Provide the [x, y] coordinate of the cell's center where the given text is located.  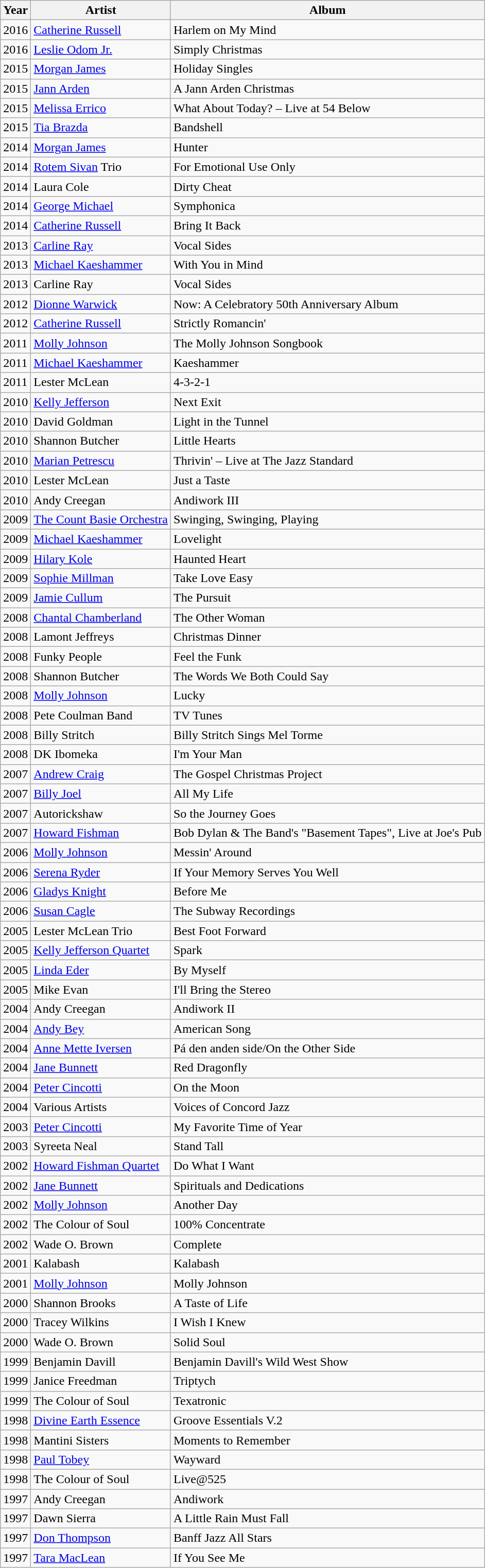
Solid Soul [327, 1342]
Benjamin Davill's Wild West Show [327, 1362]
I Wish I Knew [327, 1323]
Kelly Jefferson Quartet [101, 950]
If You See Me [327, 1558]
100% Concentrate [327, 1225]
Bring It Back [327, 225]
Howard Fishman Quartet [101, 1166]
I'll Bring the Stereo [327, 990]
Lucky [327, 696]
What About Today? – Live at 54 Below [327, 108]
Triptych [327, 1381]
Stand Tall [327, 1146]
Jamie Cullum [101, 598]
Linda Eder [101, 970]
Before Me [327, 892]
TV Tunes [327, 715]
Funky People [101, 657]
Pete Coulman Band [101, 715]
Tracey Wilkins [101, 1323]
Melissa Errico [101, 108]
Susan Cagle [101, 911]
Leslie Odom Jr. [101, 49]
George Michael [101, 206]
Artist [101, 10]
The Gospel Christmas Project [327, 774]
Mantini Sisters [101, 1440]
4-3-2-1 [327, 382]
The Subway Recordings [327, 911]
Just a Taste [327, 480]
Various Artists [101, 1107]
Messin' Around [327, 852]
The Count Basie Orchestra [101, 519]
Billy Stritch Sings Mel Torme [327, 735]
Feel the Funk [327, 657]
If Your Memory Serves You Well [327, 872]
Andy Bey [101, 1029]
Tia Brazda [101, 128]
By Myself [327, 970]
Little Hearts [327, 441]
Janice Freedman [101, 1381]
Jann Arden [101, 89]
Groove Essentials V.2 [327, 1420]
Symphonica [327, 206]
Shannon Brooks [101, 1303]
Marian Petrescu [101, 461]
With You in Mind [327, 265]
All My Life [327, 794]
Bandshell [327, 128]
Texatronic [327, 1401]
Paul Tobey [101, 1459]
Laura Cole [101, 186]
Rotem Sivan Trio [101, 167]
Mike Evan [101, 990]
Do What I Want [327, 1166]
The Pursuit [327, 598]
Dawn Sierra [101, 1519]
Christmas Dinner [327, 637]
The Words We Both Could Say [327, 676]
Hilary Kole [101, 558]
Anne Mette Iversen [101, 1048]
Don Thompson [101, 1538]
Sophie Millman [101, 578]
Andiwork II [327, 1009]
Billy Joel [101, 794]
Red Dragonfly [327, 1068]
Banff Jazz All Stars [327, 1538]
American Song [327, 1029]
Benjamin Davill [101, 1362]
Chantal Chamberland [101, 618]
Dionne Warwick [101, 304]
Another Day [327, 1205]
Take Love Easy [327, 578]
Holiday Singles [327, 69]
A Little Rain Must Fall [327, 1519]
Andiwork [327, 1499]
Next Exit [327, 402]
David Goldman [101, 421]
Andiwork III [327, 500]
Wayward [327, 1459]
Spirituals and Dedications [327, 1185]
Year [15, 10]
Pá den anden side/On the Other Side [327, 1048]
Divine Earth Essence [101, 1420]
Howard Fishman [101, 833]
Harlem on My Mind [327, 30]
Spark [327, 950]
For Emotional Use Only [327, 167]
Bob Dylan & The Band's "Basement Tapes", Live at Joe's Pub [327, 833]
Light in the Tunnel [327, 421]
Complete [327, 1244]
Andrew Craig [101, 774]
A Jann Arden Christmas [327, 89]
Kelly Jefferson [101, 402]
Voices of Concord Jazz [327, 1107]
So the Journey Goes [327, 813]
Tara MacLean [101, 1558]
Lovelight [327, 539]
The Molly Johnson Songbook [327, 343]
The Other Woman [327, 618]
Gladys Knight [101, 892]
Strictly Romancin' [327, 324]
Billy Stritch [101, 735]
Kaeshammer [327, 363]
Swinging, Swinging, Playing [327, 519]
Moments to Remember [327, 1440]
Lester McLean Trio [101, 931]
I'm Your Man [327, 754]
Thrivin' – Live at The Jazz Standard [327, 461]
Syreeta Neal [101, 1146]
Dirty Cheat [327, 186]
Now: A Celebratory 50th Anniversary Album [327, 304]
DK Ibomeka [101, 754]
A Taste of Life [327, 1303]
Haunted Heart [327, 558]
On the Moon [327, 1087]
Album [327, 10]
Serena Ryder [101, 872]
Hunter [327, 147]
Best Foot Forward [327, 931]
Simply Christmas [327, 49]
Live@525 [327, 1479]
Lamont Jeffreys [101, 637]
My Favorite Time of Year [327, 1126]
Autorickshaw [101, 813]
